Locate the cell with the specified text and output its [x, y] center coordinate. 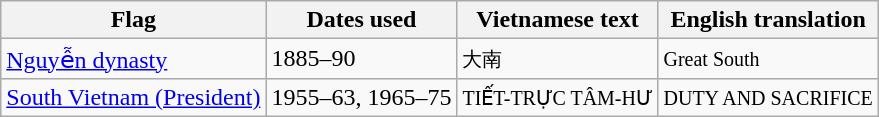
Vietnamese text [558, 20]
English translation [768, 20]
Nguyễn dynasty [134, 59]
1885–90 [362, 59]
Flag [134, 20]
大南 [558, 59]
1955–63, 1965–75 [362, 97]
DUTY AND SACRIFICE [768, 97]
Dates used [362, 20]
TIẾT-TRỰC TÂM-HƯ [558, 97]
Great South [768, 59]
South Vietnam (President) [134, 97]
